Scan for the cell matching the given text and deliver its [X, Y] coordinate at center. 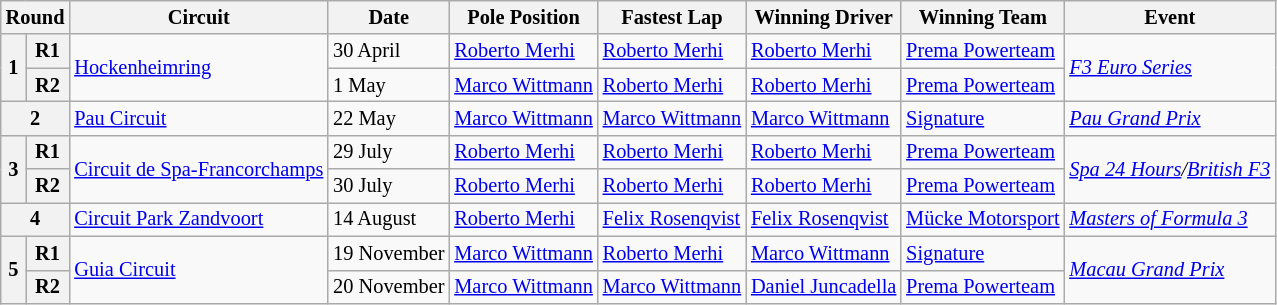
1 [14, 68]
Guia Circuit [198, 270]
Round [36, 17]
F3 Euro Series [1170, 68]
Pole Position [523, 17]
Daniel Juncadella [824, 287]
30 July [388, 186]
Macau Grand Prix [1170, 270]
Pau Circuit [198, 118]
14 August [388, 219]
20 November [388, 287]
Hockenheimring [198, 68]
30 April [388, 51]
Pau Grand Prix [1170, 118]
Date [388, 17]
5 [14, 270]
Spa 24 Hours/British F3 [1170, 168]
2 [36, 118]
Winning Driver [824, 17]
Circuit [198, 17]
Circuit de Spa-Francorchamps [198, 168]
4 [36, 219]
Event [1170, 17]
19 November [388, 253]
Fastest Lap [672, 17]
Masters of Formula 3 [1170, 219]
3 [14, 168]
Mücke Motorsport [982, 219]
22 May [388, 118]
Circuit Park Zandvoort [198, 219]
Winning Team [982, 17]
1 May [388, 85]
29 July [388, 152]
